Determine the [X, Y] coordinate at the center of the cell enclosing the given text.  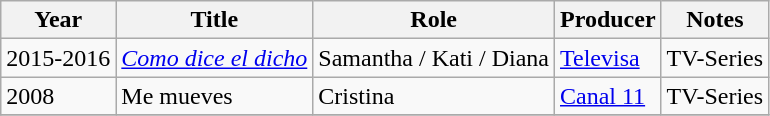
Como dice el dicho [214, 58]
2015-2016 [58, 58]
Notes [715, 20]
Me mueves [214, 96]
Title [214, 20]
Televisa [608, 58]
Year [58, 20]
Samantha / Kati / Diana [434, 58]
Producer [608, 20]
2008 [58, 96]
Cristina [434, 96]
Canal 11 [608, 96]
Role [434, 20]
